Detect which cell encompasses the target text, then output its (x, y) center coordinate. 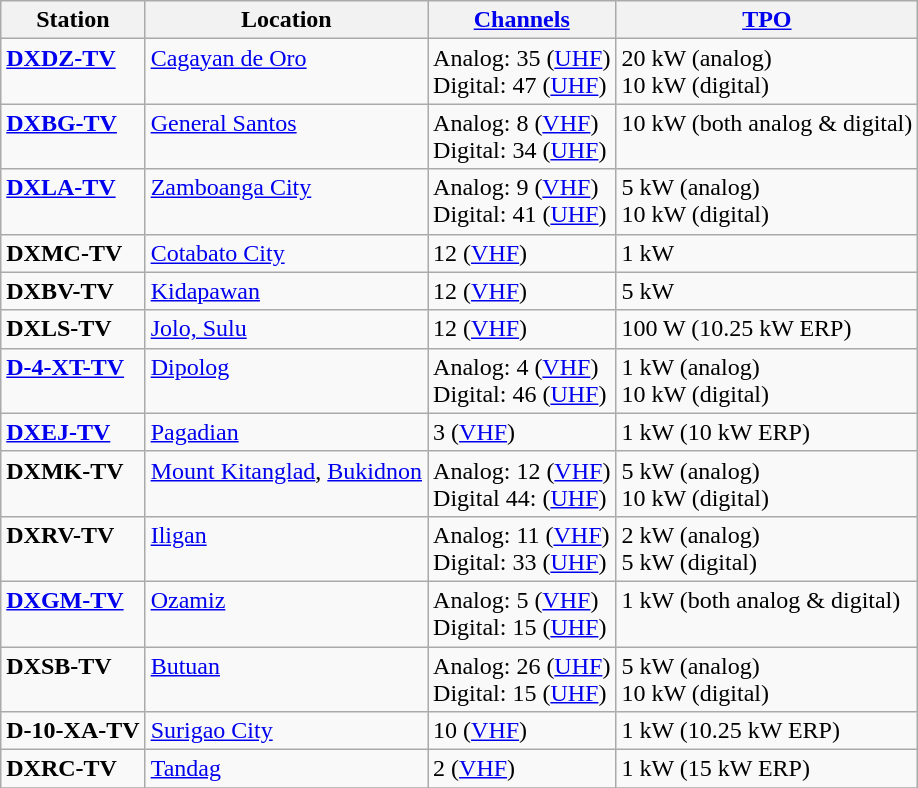
DXSB-TV (73, 678)
Analog: 26 (UHF)Digital: 15 (UHF) (522, 678)
Analog: 12 (VHF) Digital 44: (UHF) (522, 484)
DXLS-TV (73, 329)
TPO (767, 20)
Mount Kitanglad, Bukidnon (286, 484)
D-4-XT-TV (73, 380)
DXBV-TV (73, 291)
Analog: 9 (VHF)Digital: 41 (UHF) (522, 202)
DXMK-TV (73, 484)
DXLA-TV (73, 202)
Cagayan de Oro (286, 72)
10 (VHF) (522, 731)
Surigao City (286, 731)
10 kW (both analog & digital) (767, 136)
Analog: 8 (VHF)Digital: 34 (UHF) (522, 136)
Butuan (286, 678)
Analog: 4 (VHF)Digital: 46 (UHF) (522, 380)
Analog: 11 (VHF)Digital: 33 (UHF) (522, 548)
Dipolog (286, 380)
1 kW (analog) 10 kW (digital) (767, 380)
Location (286, 20)
Iligan (286, 548)
D-10-XA-TV (73, 731)
DXRV-TV (73, 548)
Pagadian (286, 432)
1 kW (767, 253)
2 (VHF) (522, 769)
2 kW (analog) 5 kW (digital) (767, 548)
DXRC-TV (73, 769)
Kidapawan (286, 291)
DXGM-TV (73, 614)
1 kW (10.25 kW ERP) (767, 731)
Channels (522, 20)
Analog: 35 (UHF)Digital: 47 (UHF) (522, 72)
Station (73, 20)
1 kW (10 kW ERP) (767, 432)
3 (VHF) (522, 432)
5 kW (767, 291)
Cotabato City (286, 253)
1 kW (15 kW ERP) (767, 769)
Tandag (286, 769)
20 kW (analog) 10 kW (digital) (767, 72)
DXMC-TV (73, 253)
Analog: 5 (VHF) Digital: 15 (UHF) (522, 614)
DXDZ-TV (73, 72)
1 kW (both analog & digital) (767, 614)
100 W (10.25 kW ERP) (767, 329)
Jolo, Sulu (286, 329)
General Santos (286, 136)
DXEJ-TV (73, 432)
Zamboanga City (286, 202)
Ozamiz (286, 614)
DXBG-TV (73, 136)
